Return the [x, y] coordinate for the center point of the cell that contains the specified text.  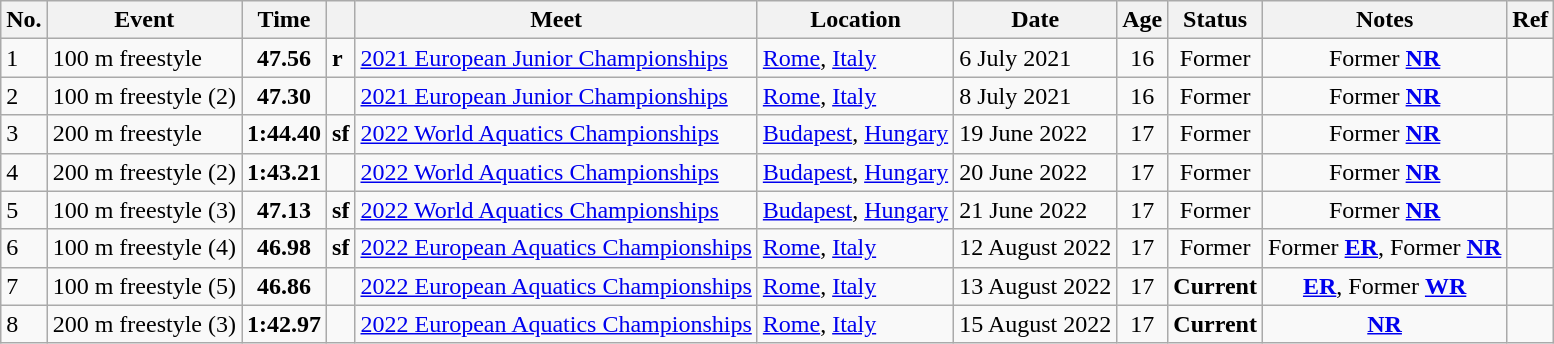
1 [24, 58]
20 June 2022 [1036, 172]
6 [24, 248]
200 m freestyle (2) [144, 172]
200 m freestyle (3) [144, 324]
Time [284, 20]
No. [24, 20]
100 m freestyle (5) [144, 286]
47.13 [284, 210]
r [341, 58]
100 m freestyle (2) [144, 96]
Meet [556, 20]
47.30 [284, 96]
Age [1142, 20]
1:44.40 [284, 134]
Date [1036, 20]
46.86 [284, 286]
100 m freestyle (3) [144, 210]
Location [855, 20]
46.98 [284, 248]
47.56 [284, 58]
7 [24, 286]
12 August 2022 [1036, 248]
100 m freestyle (4) [144, 248]
200 m freestyle [144, 134]
Event [144, 20]
Ref [1530, 20]
8 [24, 324]
3 [24, 134]
2 [24, 96]
6 July 2021 [1036, 58]
1:42.97 [284, 324]
8 July 2021 [1036, 96]
1:43.21 [284, 172]
NR [1384, 324]
19 June 2022 [1036, 134]
Status [1216, 20]
5 [24, 210]
Notes [1384, 20]
ER, Former WR [1384, 286]
21 June 2022 [1036, 210]
4 [24, 172]
Former ER, Former NR [1384, 248]
15 August 2022 [1036, 324]
13 August 2022 [1036, 286]
100 m freestyle [144, 58]
